Detect which cell encompasses the target text, then output its [X, Y] center coordinate. 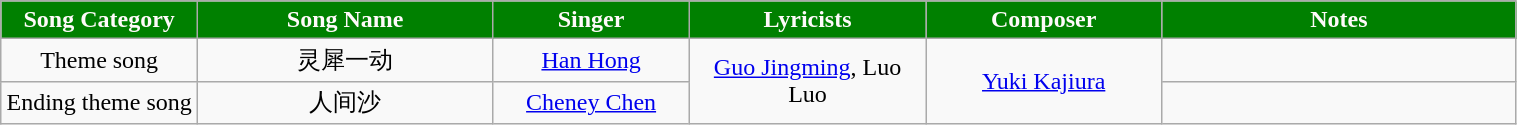
Han Hong [592, 60]
Cheney Chen [592, 102]
灵犀一动 [346, 60]
人间沙 [346, 102]
Singer [592, 20]
Song Name [346, 20]
Song Category [100, 20]
Theme song [100, 60]
Yuki Kajiura [1044, 82]
Composer [1044, 20]
Notes [1339, 20]
Lyricists [807, 20]
Ending theme song [100, 102]
Guo Jingming, Luo Luo [807, 82]
